Provide the [x, y] coordinate of the cell's center where the given text is located.  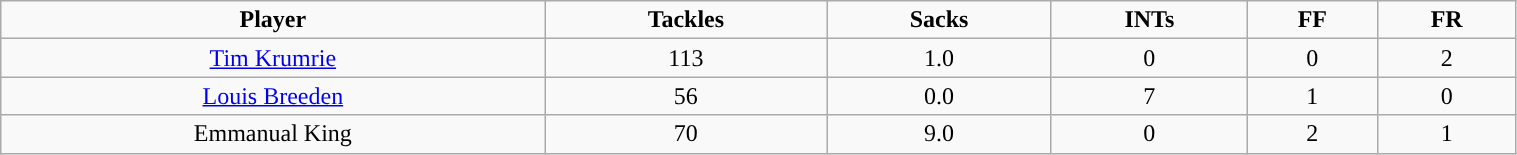
7 [1149, 96]
113 [686, 58]
1.0 [940, 58]
Sacks [940, 20]
Tackles [686, 20]
70 [686, 134]
FR [1446, 20]
Tim Krumrie [273, 58]
56 [686, 96]
Louis Breeden [273, 96]
INTs [1149, 20]
9.0 [940, 134]
Player [273, 20]
0.0 [940, 96]
Emmanual King [273, 134]
FF [1312, 20]
